Determine the (x, y) coordinate at the center of the cell enclosing the given text.  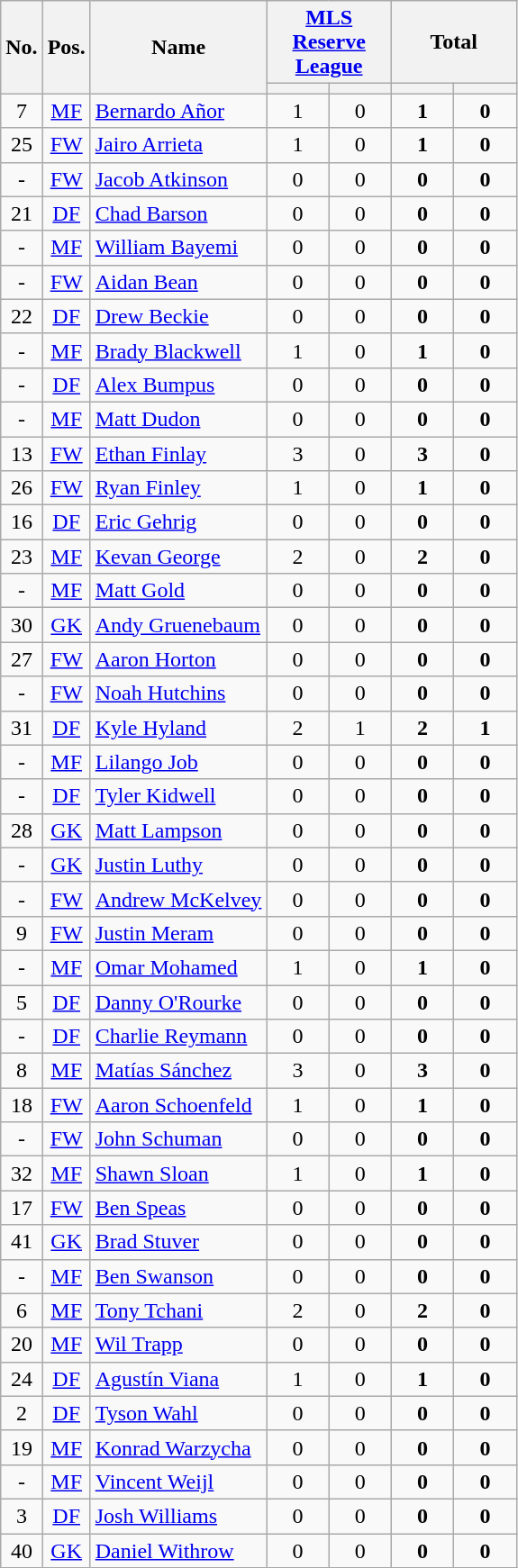
27 (22, 659)
24 (22, 1379)
Ben Speas (178, 1208)
Justin Luthy (178, 865)
Noah Hutchins (178, 693)
32 (22, 1174)
18 (22, 1105)
Drew Beckie (178, 316)
Tony Tchani (178, 1310)
Josh Williams (178, 1516)
40 (22, 1550)
21 (22, 213)
William Bayemi (178, 248)
Bernardo Añor (178, 111)
Matías Sánchez (178, 1071)
Brad Stuver (178, 1242)
Pos. (67, 47)
8 (22, 1071)
Matt Lampson (178, 830)
9 (22, 933)
Total (454, 42)
Omar Mohamed (178, 967)
Eric Gehrig (178, 522)
John Schuman (178, 1139)
Konrad Warzycha (178, 1447)
Justin Meram (178, 933)
16 (22, 522)
Alex Bumpus (178, 385)
Ryan Finley (178, 488)
19 (22, 1447)
Jacob Atkinson (178, 179)
17 (22, 1208)
No. (22, 47)
Jairo Arrieta (178, 145)
Ben Swanson (178, 1276)
Tyler Kidwell (178, 796)
Aidan Bean (178, 282)
13 (22, 453)
30 (22, 625)
Chad Barson (178, 213)
Andy Gruenebaum (178, 625)
Wil Trapp (178, 1345)
Tyson Wahl (178, 1413)
7 (22, 111)
Kevan George (178, 557)
23 (22, 557)
Matt Dudon (178, 419)
22 (22, 316)
Agustín Viana (178, 1379)
31 (22, 728)
MLS Reserve League (330, 42)
Danny O'Rourke (178, 1002)
Aaron Schoenfeld (178, 1105)
6 (22, 1310)
Lilango Job (178, 762)
Name (178, 47)
5 (22, 1002)
Daniel Withrow (178, 1550)
Charlie Reymann (178, 1037)
20 (22, 1345)
Vincent Weijl (178, 1482)
Andrew McKelvey (178, 899)
26 (22, 488)
Brady Blackwell (178, 350)
Matt Gold (178, 591)
28 (22, 830)
Ethan Finlay (178, 453)
Aaron Horton (178, 659)
25 (22, 145)
Shawn Sloan (178, 1174)
41 (22, 1242)
Kyle Hyland (178, 728)
